Extract the [x, y] coordinate from the center of the cell holding the provided text.  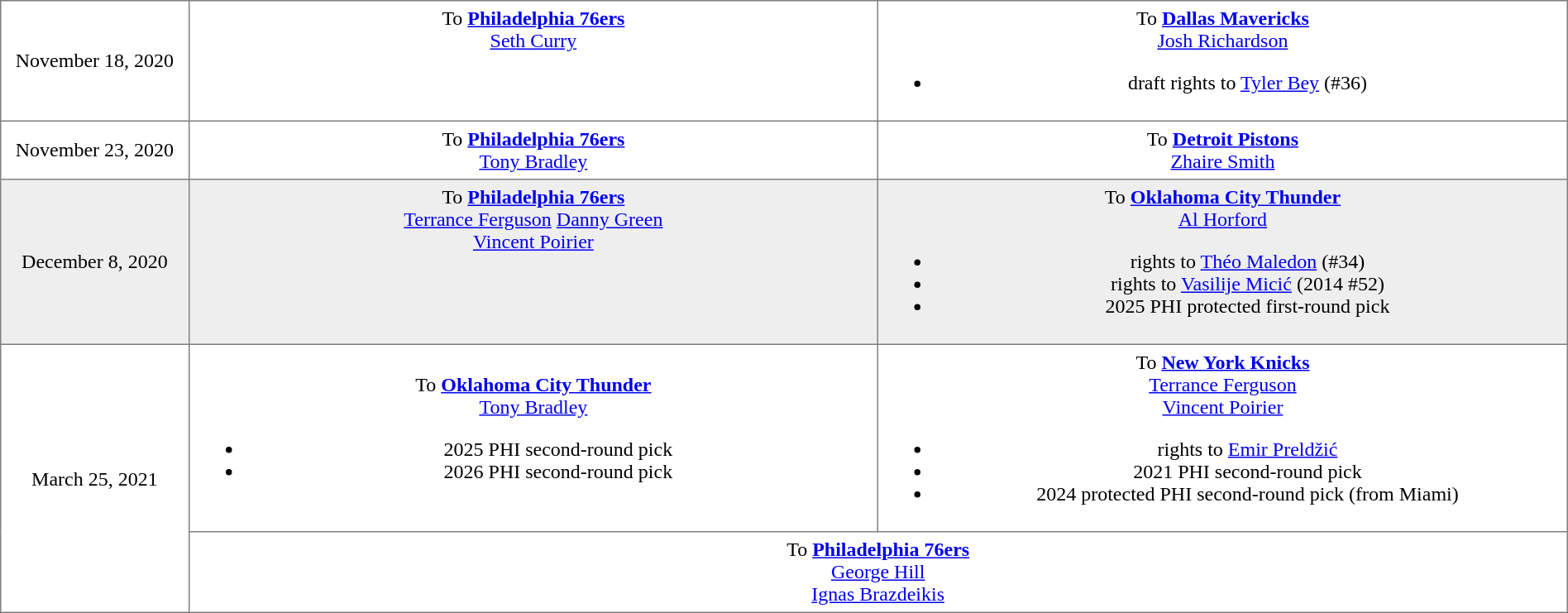
To Detroit PistonsZhaire Smith [1223, 150]
To Philadelphia 76ersTony Bradley [533, 150]
To New York KnicksTerrance FergusonVincent Poirierrights to Emir Preldžić2021 PHI second-round pick2024 protected PHI second-round pick (from Miami) [1223, 438]
To Oklahoma City ThunderTony Bradley2025 PHI second-round pick2026 PHI second-round pick [533, 438]
To Philadelphia 76ersSeth Curry [533, 61]
November 18, 2020 [94, 61]
To Dallas MavericksJosh Richardsondraft rights to Tyler Bey (#36) [1223, 61]
To Philadelphia 76ersTerrance Ferguson Danny GreenVincent Poirier [533, 262]
November 23, 2020 [94, 150]
To Philadelphia 76ersGeorge HillIgnas Brazdeikis [878, 572]
March 25, 2021 [94, 478]
To Oklahoma City ThunderAl Horfordrights to Théo Maledon (#34)rights to Vasilije Micić (2014 #52)2025 PHI protected first-round pick [1223, 262]
December 8, 2020 [94, 262]
